Find where the given text appears and provide that cell's center as (X, Y) coordinate. 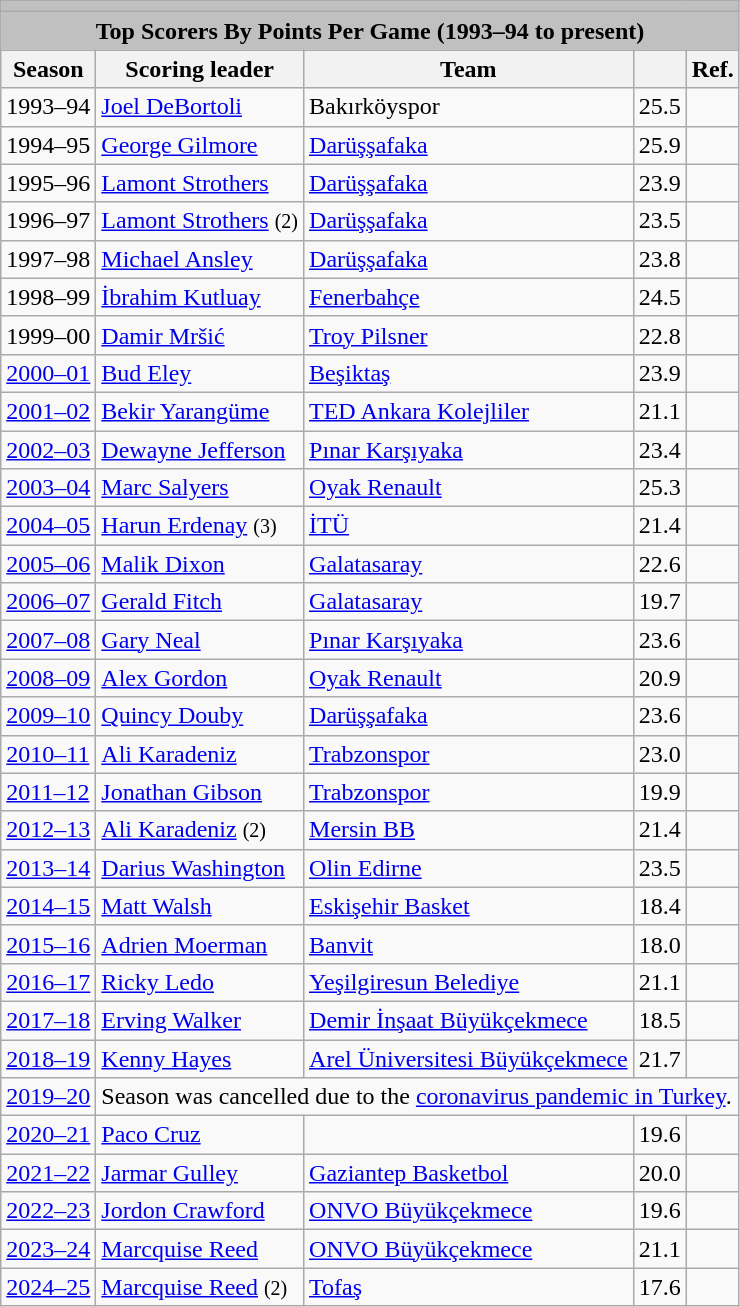
23.0 (660, 754)
2022–23 (48, 1211)
Scoring leader (200, 69)
2019–20 (48, 1097)
Kenny Hayes (200, 1059)
Marcquise Reed (200, 1249)
Lamont Strothers (200, 183)
2002–03 (48, 449)
Season was cancelled due to the coronavirus pandemic in Turkey. (418, 1097)
Lamont Strothers (2) (200, 221)
2008–09 (48, 678)
20.0 (660, 1173)
2012–13 (48, 830)
Malik Dixon (200, 564)
İbrahim Kutluay (200, 297)
1995–96 (48, 183)
Harun Erdenay (3) (200, 526)
2005–06 (48, 564)
Ali Karadeniz (200, 754)
2021–22 (48, 1173)
Tofaş (469, 1287)
İTÜ (469, 526)
Marc Salyers (200, 488)
2016–17 (48, 982)
2014–15 (48, 906)
Yeşilgiresun Belediye (469, 982)
Quincy Douby (200, 716)
21.7 (660, 1059)
1998–99 (48, 297)
2003–04 (48, 488)
25.3 (660, 488)
Gaziantep Basketbol (469, 1173)
Arel Üniversitesi Büyükçekmece (469, 1059)
19.7 (660, 602)
18.4 (660, 906)
George Gilmore (200, 145)
2015–16 (48, 944)
2013–14 (48, 868)
Fenerbahçe (469, 297)
2007–08 (48, 640)
Troy Pilsner (469, 335)
22.8 (660, 335)
Matt Walsh (200, 906)
19.9 (660, 792)
2010–11 (48, 754)
Banvit (469, 944)
Darius Washington (200, 868)
1999–00 (48, 335)
Jonathan Gibson (200, 792)
2011–12 (48, 792)
Bud Eley (200, 373)
2004–05 (48, 526)
1994–95 (48, 145)
18.0 (660, 944)
23.4 (660, 449)
25.9 (660, 145)
Erving Walker (200, 1020)
Jordon Crawford (200, 1211)
2009–10 (48, 716)
Bakırköyspor (469, 107)
17.6 (660, 1287)
Michael Ansley (200, 259)
Ricky Ledo (200, 982)
2001–02 (48, 411)
Dewayne Jefferson (200, 449)
24.5 (660, 297)
22.6 (660, 564)
20.9 (660, 678)
23.8 (660, 259)
2024–25 (48, 1287)
Paco Cruz (200, 1135)
18.5 (660, 1020)
Alex Gordon (200, 678)
Top Scorers By Points Per Game (1993–94 to present) (370, 31)
Damir Mršić (200, 335)
2006–07 (48, 602)
Demir İnşaat Büyükçekmece (469, 1020)
Season (48, 69)
Team (469, 69)
Eskişehir Basket (469, 906)
Joel DeBortoli (200, 107)
Gerald Fitch (200, 602)
Ali Karadeniz (2) (200, 830)
TED Ankara Kolejliler (469, 411)
Gary Neal (200, 640)
Olin Edirne (469, 868)
2018–19 (48, 1059)
2000–01 (48, 373)
Mersin BB (469, 830)
1996–97 (48, 221)
1993–94 (48, 107)
1997–98 (48, 259)
Ref. (712, 69)
2017–18 (48, 1020)
25.5 (660, 107)
2020–21 (48, 1135)
2023–24 (48, 1249)
Marcquise Reed (2) (200, 1287)
Bekir Yarangüme (200, 411)
Adrien Moerman (200, 944)
Beşiktaş (469, 373)
Jarmar Gulley (200, 1173)
